Identify which cell holds the provided text, then report its [X, Y] central coordinate. 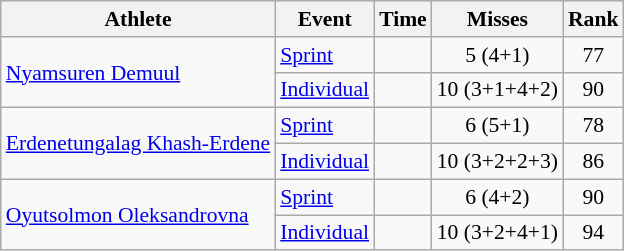
10 (3+2+4+1) [498, 233]
94 [594, 233]
Oyutsolmon Oleksandrovna [138, 214]
Erdenetungalag Khash-Erdene [138, 144]
5 (4+1) [498, 55]
Rank [594, 19]
Misses [498, 19]
77 [594, 55]
10 (3+2+2+3) [498, 162]
6 (4+2) [498, 197]
6 (5+1) [498, 126]
86 [594, 162]
78 [594, 126]
10 (3+1+4+2) [498, 90]
Nyamsuren Demuul [138, 72]
Time [403, 19]
Athlete [138, 19]
Event [324, 19]
